From the cell containing the given text, extract its center point as (X, Y) coordinate. 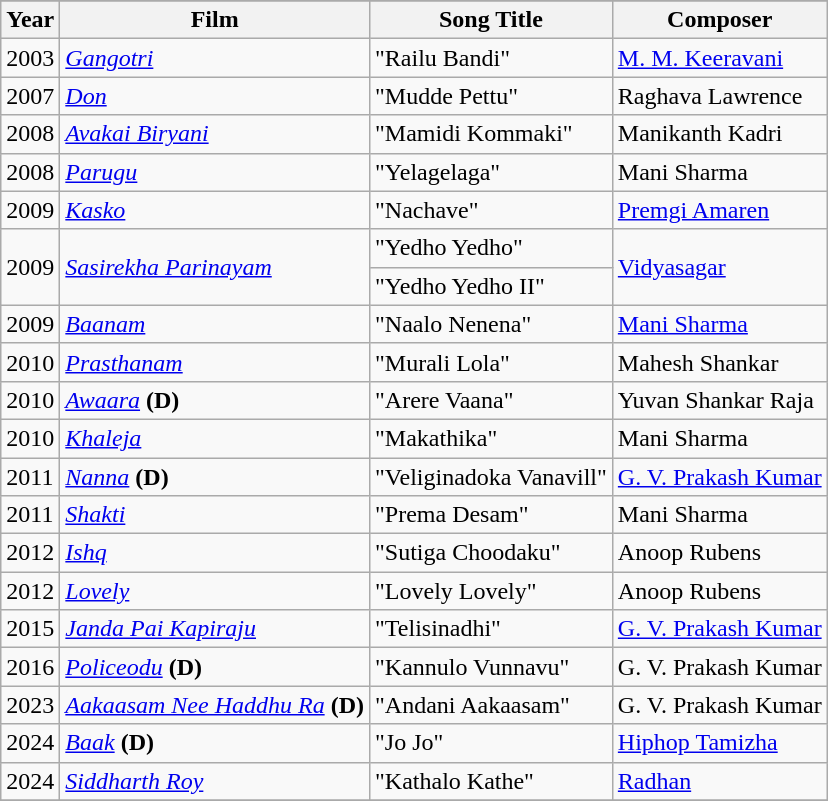
"Yelagelaga" (490, 172)
Raghava Lawrence (720, 96)
Avakai Biryani (215, 134)
Siddharth Roy (215, 781)
"Naalo Nenena" (490, 324)
Prasthanam (215, 362)
Baak (D) (215, 743)
"Telisinadhi" (490, 629)
Lovely (215, 591)
Nanna (D) (215, 477)
Kasko (215, 210)
"Makathika" (490, 438)
"Jo Jo" (490, 743)
Awaara (D) (215, 400)
Composer (720, 20)
Year (30, 20)
Manikanth Kadri (720, 134)
Vidyasagar (720, 267)
"Andani Aakaasam" (490, 705)
"Prema Desam" (490, 515)
Aakaasam Nee Haddhu Ra (D) (215, 705)
Don (215, 96)
"Mamidi Kommaki" (490, 134)
2023 (30, 705)
"Murali Lola" (490, 362)
Premgi Amaren (720, 210)
"Yedho Yedho" (490, 248)
Sasirekha Parinayam (215, 267)
Radhan (720, 781)
"Arere Vaana" (490, 400)
2015 (30, 629)
Parugu (215, 172)
"Railu Bandi" (490, 58)
Song Title (490, 20)
Ishq (215, 553)
Gangotri (215, 58)
"Nachave" (490, 210)
M. M. Keeravani (720, 58)
2016 (30, 667)
"Mudde Pettu" (490, 96)
2007 (30, 96)
Khaleja (215, 438)
Mahesh Shankar (720, 362)
"Kathalo Kathe" (490, 781)
Film (215, 20)
Shakti (215, 515)
"Lovely Lovely" (490, 591)
"Veliginadoka Vanavill" (490, 477)
"Kannulo Vunnavu" (490, 667)
"Yedho Yedho II" (490, 286)
Yuvan Shankar Raja (720, 400)
Hiphop Tamizha (720, 743)
"Sutiga Choodaku" (490, 553)
Baanam (215, 324)
2003 (30, 58)
Janda Pai Kapiraju (215, 629)
Policeodu (D) (215, 667)
